Locate the cell with the specified text and output its [X, Y] center coordinate. 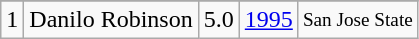
Danilo Robinson [111, 20]
1 [12, 20]
1995 [268, 20]
San Jose State [358, 20]
5.0 [218, 20]
